For the text-containing cell, return its midpoint in [x, y] coordinate format. 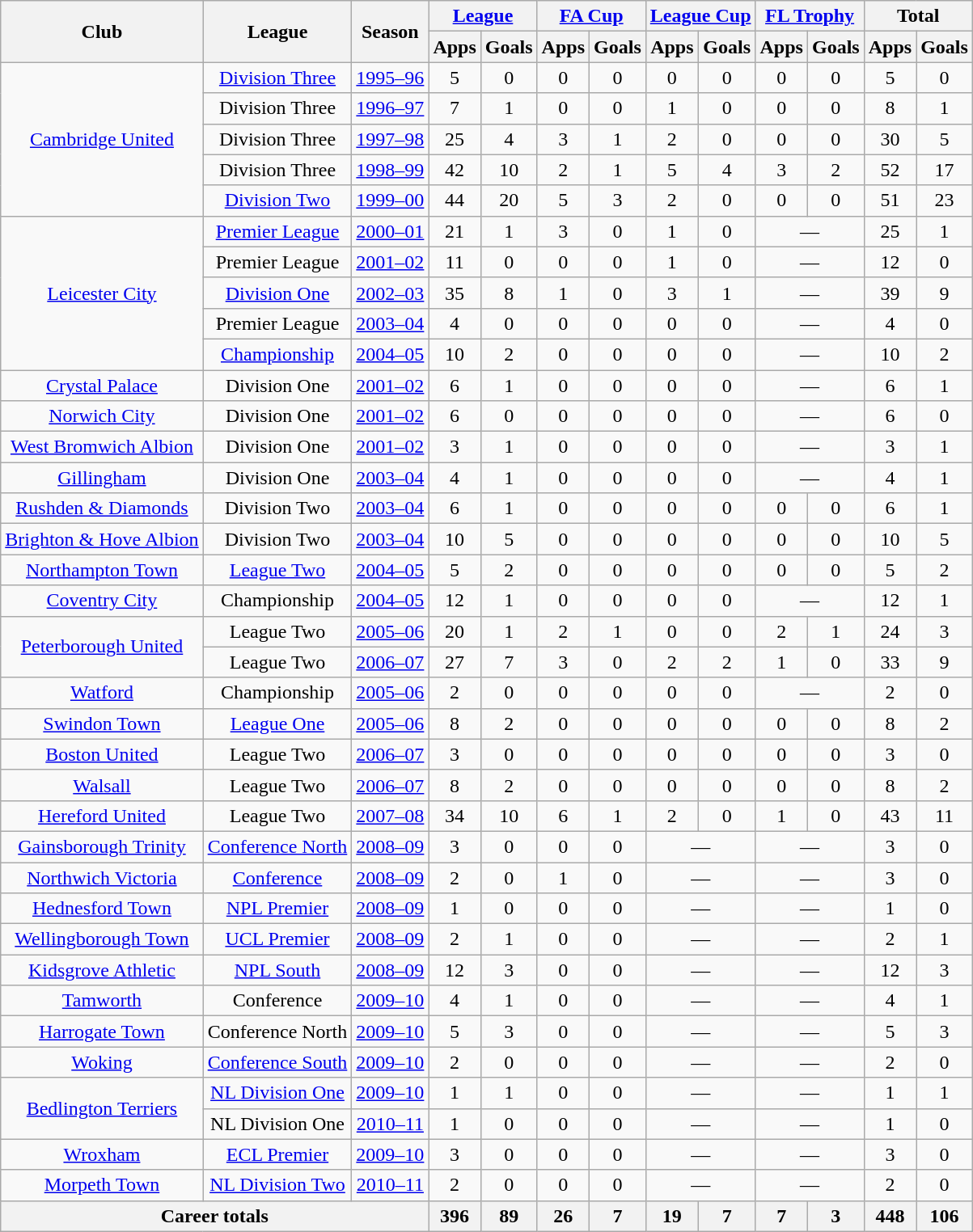
Rushden & Diamonds [102, 508]
Walsall [102, 785]
Bedlington Terriers [102, 1108]
Coventry City [102, 601]
League Cup [700, 16]
1995–96 [390, 78]
FA Cup [591, 16]
35 [455, 293]
FL Trophy [810, 16]
Club [102, 32]
Brighton & Hove Albion [102, 539]
Harrogate Town [102, 1032]
Watford [102, 693]
Tamworth [102, 1001]
Peterborough United [102, 647]
Cambridge United [102, 139]
Swindon Town [102, 724]
Norwich City [102, 416]
Northampton Town [102, 570]
19 [671, 1216]
Northwich Victoria [102, 877]
2007–08 [390, 816]
396 [455, 1216]
Kidsgrove Athletic [102, 970]
44 [455, 200]
26 [563, 1216]
24 [890, 631]
Crystal Palace [102, 386]
Conference South [277, 1062]
106 [945, 1216]
Leicester City [102, 293]
23 [945, 200]
89 [509, 1216]
1998–99 [390, 170]
Hednesford Town [102, 909]
Gillingham [102, 478]
27 [455, 662]
33 [890, 662]
42 [455, 170]
21 [455, 231]
51 [890, 200]
NPL Premier [277, 909]
30 [890, 139]
Hereford United [102, 816]
League One [277, 724]
UCL Premier [277, 939]
1999–00 [390, 200]
17 [945, 170]
34 [455, 816]
52 [890, 170]
448 [890, 1216]
39 [890, 293]
Wellingborough Town [102, 939]
43 [890, 816]
2000–01 [390, 231]
1996–97 [390, 108]
2002–03 [390, 293]
Career totals [215, 1216]
Morpeth Town [102, 1185]
ECL Premier [277, 1154]
Wroxham [102, 1154]
Woking [102, 1062]
1997–98 [390, 139]
Boston United [102, 754]
Season [390, 32]
West Bromwich Albion [102, 447]
Gainsborough Trinity [102, 846]
NL Division Two [277, 1185]
NPL South [277, 970]
Total [918, 16]
